Return (X, Y) of the center of cell containing provided text 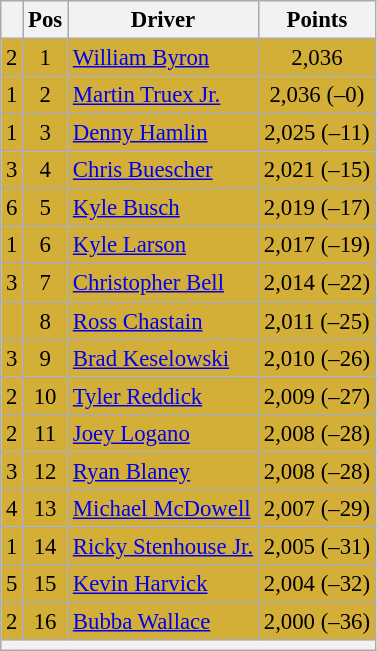
Christopher Bell (164, 283)
Ricky Stenhouse Jr. (164, 546)
16 (46, 621)
Points (316, 20)
9 (46, 358)
Ryan Blaney (164, 471)
2,010 (–26) (316, 358)
Martin Truex Jr. (164, 95)
14 (46, 546)
12 (46, 471)
Michael McDowell (164, 509)
Kyle Larson (164, 245)
Bubba Wallace (164, 621)
Denny Hamlin (164, 133)
2,017 (–19) (316, 245)
8 (46, 321)
Pos (46, 20)
Ross Chastain (164, 321)
10 (46, 396)
2,021 (–15) (316, 170)
2,036 (316, 58)
2,007 (–29) (316, 509)
Kevin Harvick (164, 584)
Brad Keselowski (164, 358)
2,009 (–27) (316, 396)
2,036 (–0) (316, 95)
Chris Buescher (164, 170)
William Byron (164, 58)
Joey Logano (164, 433)
Tyler Reddick (164, 396)
13 (46, 509)
7 (46, 283)
2,019 (–17) (316, 208)
Kyle Busch (164, 208)
2,005 (–31) (316, 546)
2,014 (–22) (316, 283)
Driver (164, 20)
11 (46, 433)
15 (46, 584)
2,025 (–11) (316, 133)
2,004 (–32) (316, 584)
2,000 (–36) (316, 621)
2,011 (–25) (316, 321)
